Extract the (X, Y) coordinate from the center of the cell holding the provided text.  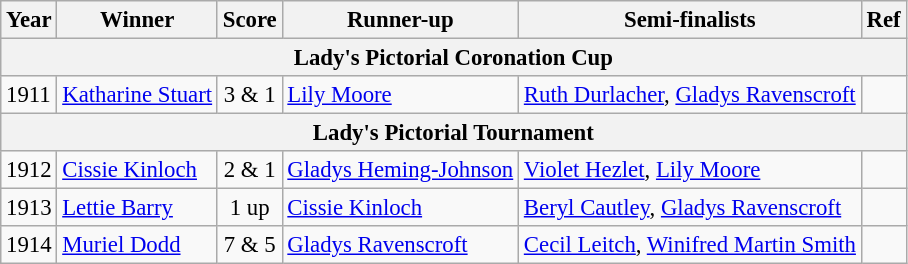
Violet Hezlet, Lily Moore (690, 170)
Ruth Durlacher, Gladys Ravenscroft (690, 95)
Beryl Cautley, Gladys Ravenscroft (690, 208)
1911 (29, 95)
Katharine Stuart (138, 95)
1912 (29, 170)
Score (250, 20)
Gladys Heming-Johnson (400, 170)
Lily Moore (400, 95)
1913 (29, 208)
Lady's Pictorial Coronation Cup (454, 58)
Runner-up (400, 20)
Gladys Ravenscroft (400, 245)
Lettie Barry (138, 208)
Winner (138, 20)
1 up (250, 208)
2 & 1 (250, 170)
3 & 1 (250, 95)
7 & 5 (250, 245)
Semi-finalists (690, 20)
Year (29, 20)
Muriel Dodd (138, 245)
1914 (29, 245)
Ref (884, 20)
Lady's Pictorial Tournament (454, 133)
Cecil Leitch, Winifred Martin Smith (690, 245)
